Search for the cell housing the specified text and yield its (X, Y) center coordinate. 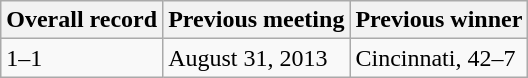
1–1 (82, 58)
Overall record (82, 20)
Previous meeting (256, 20)
August 31, 2013 (256, 58)
Cincinnati, 42–7 (439, 58)
Previous winner (439, 20)
